Detect which cell encompasses the target text, then output its [x, y] center coordinate. 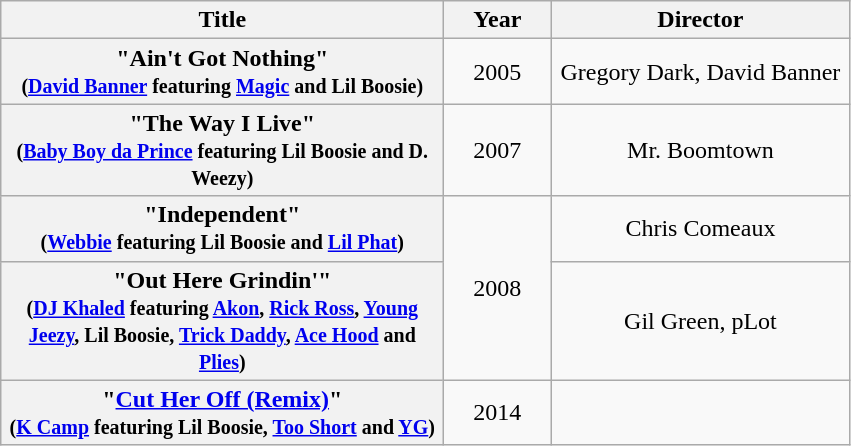
Gil Green, pLot [700, 320]
2005 [498, 72]
Gregory Dark, David Banner [700, 72]
"The Way I Live"(Baby Boy da Prince featuring Lil Boosie and D. Weezy) [222, 150]
Director [700, 20]
Chris Comeaux [700, 228]
2008 [498, 288]
"Cut Her Off (Remix)"(K Camp featuring Lil Boosie, Too Short and YG) [222, 412]
2014 [498, 412]
Year [498, 20]
"Ain't Got Nothing"(David Banner featuring Magic and Lil Boosie) [222, 72]
"Out Here Grindin'"(DJ Khaled featuring Akon, Rick Ross, Young Jeezy, Lil Boosie, Trick Daddy, Ace Hood and Plies) [222, 320]
Mr. Boomtown [700, 150]
"Independent"(Webbie featuring Lil Boosie and Lil Phat) [222, 228]
2007 [498, 150]
Title [222, 20]
